Detect which cell encompasses the target text, then output its [x, y] center coordinate. 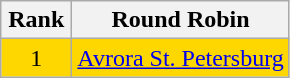
Rank [36, 20]
Avrora St. Petersburg [180, 58]
1 [36, 58]
Round Robin [180, 20]
